Identify which cell holds the provided text, then report its (x, y) central coordinate. 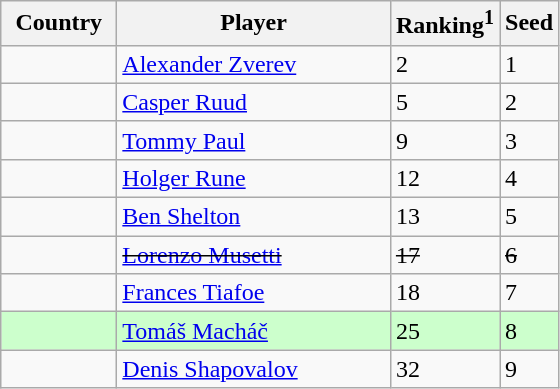
4 (530, 178)
Alexander Zverev (254, 64)
Tomáš Macháč (254, 331)
25 (444, 331)
Tommy Paul (254, 140)
7 (530, 293)
12 (444, 178)
Ben Shelton (254, 217)
Country (59, 24)
1 (530, 64)
13 (444, 217)
Lorenzo Musetti (254, 255)
18 (444, 293)
Ranking1 (444, 24)
Casper Ruud (254, 102)
Holger Rune (254, 178)
17 (444, 255)
3 (530, 140)
Seed (530, 24)
Player (254, 24)
Frances Tiafoe (254, 293)
8 (530, 331)
6 (530, 255)
32 (444, 369)
Denis Shapovalov (254, 369)
